Scan for the cell matching the given text and deliver its [X, Y] coordinate at center. 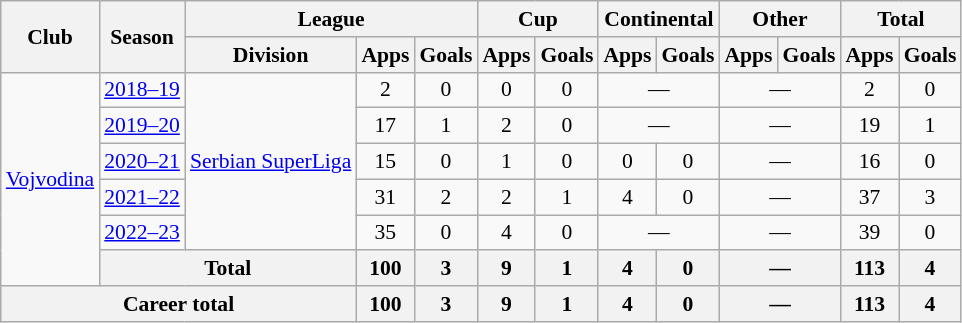
Serbian SuperLiga [270, 161]
19 [869, 126]
15 [385, 162]
31 [385, 197]
35 [385, 233]
2020–21 [142, 162]
16 [869, 162]
League [331, 19]
2021–22 [142, 197]
Vojvodina [50, 179]
Division [270, 55]
39 [869, 233]
Club [50, 36]
Season [142, 36]
2022–23 [142, 233]
Other [780, 19]
37 [869, 197]
Cup [538, 19]
Continental [658, 19]
2019–20 [142, 126]
17 [385, 126]
Career total [179, 304]
2018–19 [142, 90]
